Provide the (X, Y) coordinate of the cell's center where the given text is located.  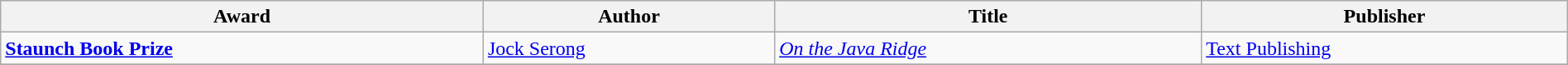
Publisher (1384, 17)
Author (629, 17)
Text Publishing (1384, 48)
On the Java Ridge (988, 48)
Title (988, 17)
Staunch Book Prize (242, 48)
Award (242, 17)
Jock Serong (629, 48)
